Return the (X, Y) coordinate for the center point of the cell that contains the specified text.  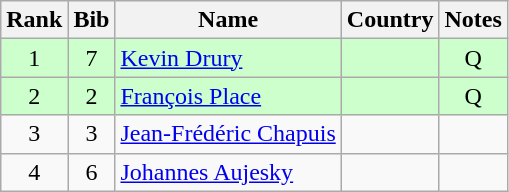
Kevin Drury (228, 58)
Rank (34, 20)
Jean-Frédéric Chapuis (228, 134)
Johannes Aujesky (228, 172)
1 (34, 58)
François Place (228, 96)
7 (92, 58)
Notes (473, 20)
Country (390, 20)
Name (228, 20)
6 (92, 172)
Bib (92, 20)
4 (34, 172)
